Locate the cell with the specified text and output its (X, Y) center coordinate. 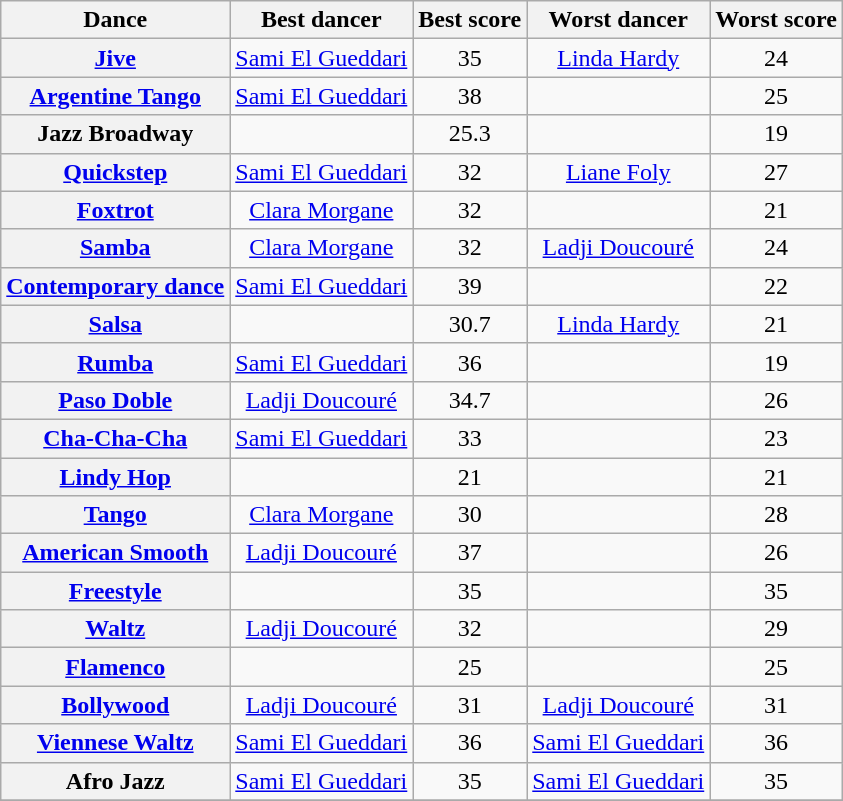
Dance (116, 20)
37 (470, 553)
Argentine Tango (116, 96)
Paso Doble (116, 400)
39 (470, 286)
38 (470, 96)
22 (776, 286)
Viennese Waltz (116, 743)
Jazz Broadway (116, 134)
33 (470, 438)
30 (470, 515)
27 (776, 172)
Foxtrot (116, 210)
Samba (116, 248)
Best score (470, 20)
Lindy Hop (116, 477)
Quickstep (116, 172)
Afro Jazz (116, 781)
23 (776, 438)
Jive (116, 58)
Best dancer (322, 20)
Worst dancer (618, 20)
Rumba (116, 362)
Bollywood (116, 705)
Freestyle (116, 591)
Tango (116, 515)
American Smooth (116, 553)
Contemporary dance (116, 286)
Liane Foly (618, 172)
25.3 (470, 134)
Cha-Cha-Cha (116, 438)
Waltz (116, 629)
28 (776, 515)
29 (776, 629)
34.7 (470, 400)
Flamenco (116, 667)
Salsa (116, 324)
Worst score (776, 20)
30.7 (470, 324)
